Extract the [X, Y] coordinate from the center of the cell holding the provided text.  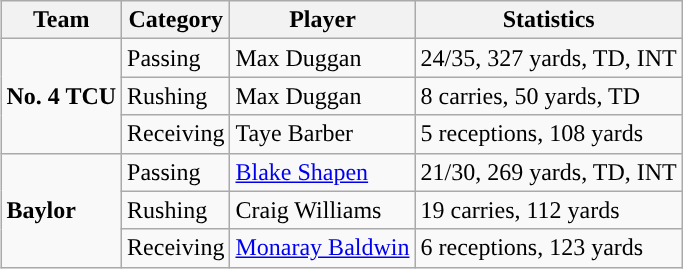
No. 4 TCU [62, 96]
Blake Shapen [322, 172]
Taye Barber [322, 134]
5 receptions, 108 yards [548, 134]
19 carries, 112 yards [548, 210]
24/35, 327 yards, TD, INT [548, 58]
6 receptions, 123 yards [548, 248]
Player [322, 20]
Category [176, 20]
Baylor [62, 210]
Monaray Baldwin [322, 248]
21/30, 269 yards, TD, INT [548, 172]
Team [62, 20]
Statistics [548, 20]
Craig Williams [322, 210]
8 carries, 50 yards, TD [548, 96]
